Pinpoint the cell where the given text exists, returning its (X, Y) midpoint coordinate. 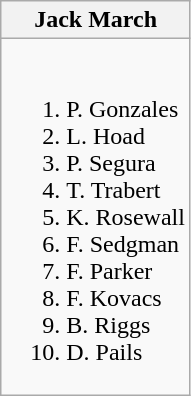
P. Gonzales L. Hoad P. Segura T. Trabert K. Rosewall F. Sedgman F. Parker F. Kovacs B. Riggs D. Pails (96, 217)
Jack March (96, 20)
